Extract the [x, y] coordinate from the center of the cell holding the provided text.  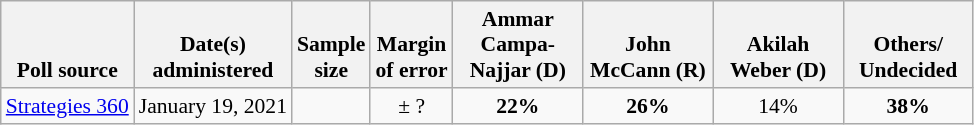
26% [648, 106]
Poll source [68, 44]
22% [518, 106]
JohnMcCann (R) [648, 44]
Date(s)administered [213, 44]
Others/Undecided [908, 44]
January 19, 2021 [213, 106]
38% [908, 106]
AkilahWeber (D) [778, 44]
14% [778, 106]
Marginof error [411, 44]
Strategies 360 [68, 106]
± ? [411, 106]
Samplesize [331, 44]
AmmarCampa-Najjar (D) [518, 44]
